Pinpoint the cell where the given text exists, returning its (x, y) midpoint coordinate. 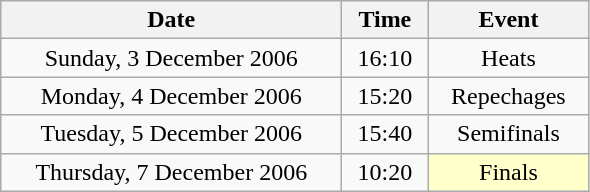
Time (385, 20)
Repechages (508, 96)
Tuesday, 5 December 2006 (172, 134)
Sunday, 3 December 2006 (172, 58)
Thursday, 7 December 2006 (172, 172)
Heats (508, 58)
Event (508, 20)
Monday, 4 December 2006 (172, 96)
Finals (508, 172)
15:40 (385, 134)
16:10 (385, 58)
15:20 (385, 96)
10:20 (385, 172)
Semifinals (508, 134)
Date (172, 20)
